Pinpoint the cell where the given text exists, returning its [X, Y] midpoint coordinate. 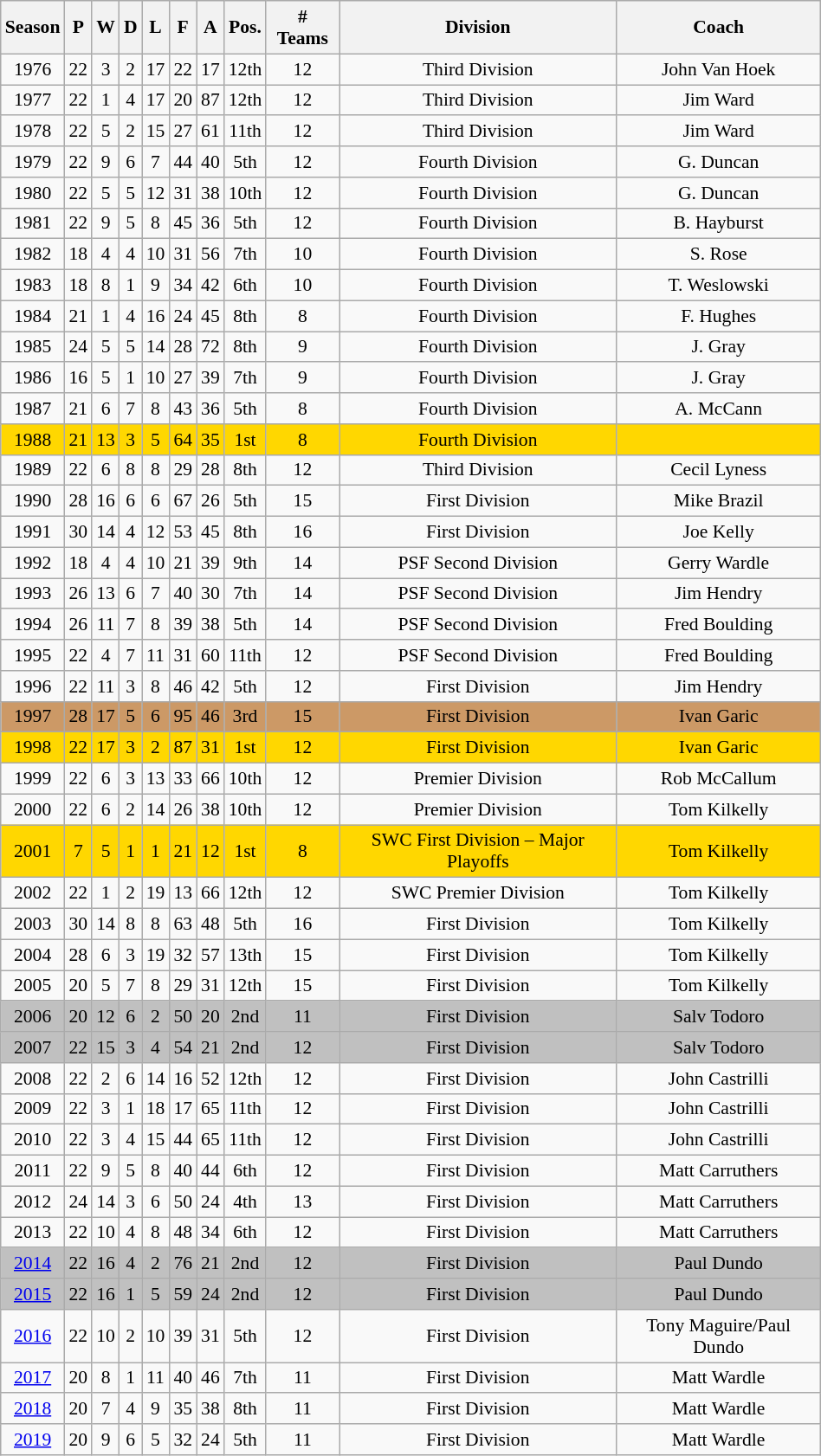
2002 [33, 893]
F [183, 28]
A [210, 28]
63 [183, 924]
64 [183, 440]
1995 [33, 655]
1982 [33, 254]
2013 [33, 1233]
John Van Hoek [719, 69]
1986 [33, 378]
1988 [33, 440]
60 [210, 655]
Tony Maguire/Paul Dundo [719, 1337]
9th [246, 563]
1976 [33, 69]
2018 [33, 1409]
1997 [33, 717]
2017 [33, 1378]
2006 [33, 1017]
1977 [33, 100]
2000 [33, 809]
1980 [33, 193]
2014 [33, 1264]
2009 [33, 1109]
2003 [33, 924]
1992 [33, 563]
Gerry Wardle [719, 563]
1994 [33, 625]
33 [183, 779]
SWC Premier Division [478, 893]
4th [246, 1202]
61 [210, 132]
57 [210, 955]
B. Hayburst [719, 223]
W [106, 28]
2007 [33, 1047]
Joe Kelly [719, 532]
56 [210, 254]
1999 [33, 779]
43 [183, 409]
1984 [33, 316]
2001 [33, 852]
T. Weslowski [719, 286]
54 [183, 1047]
2015 [33, 1294]
2005 [33, 986]
53 [183, 532]
2010 [33, 1140]
1985 [33, 347]
59 [183, 1294]
52 [210, 1079]
1993 [33, 594]
2012 [33, 1202]
S. Rose [719, 254]
1981 [33, 223]
Division [478, 28]
SWC First Division – Major Playoffs [478, 852]
Cecil Lyness [719, 470]
D [131, 28]
1979 [33, 162]
L [156, 28]
67 [183, 501]
3rd [246, 717]
1990 [33, 501]
2019 [33, 1440]
1987 [33, 409]
1989 [33, 470]
P [78, 28]
1991 [33, 532]
13th [246, 955]
Pos. [246, 28]
Season [33, 28]
2016 [33, 1337]
1998 [33, 748]
76 [183, 1264]
1978 [33, 132]
2008 [33, 1079]
72 [210, 347]
# Teams [302, 28]
Rob McCallum [719, 779]
Mike Brazil [719, 501]
2011 [33, 1171]
A. McCann [719, 409]
Coach [719, 28]
F. Hughes [719, 316]
2004 [33, 955]
1996 [33, 686]
1983 [33, 286]
95 [183, 717]
